Pinpoint the cell where the given text exists, returning its [x, y] midpoint coordinate. 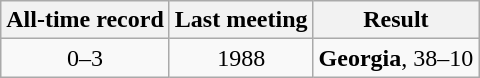
All-time record [86, 20]
Georgia, 38–10 [396, 58]
Result [396, 20]
Last meeting [241, 20]
0–3 [86, 58]
1988 [241, 58]
